Identify which cell holds the provided text, then report its [X, Y] central coordinate. 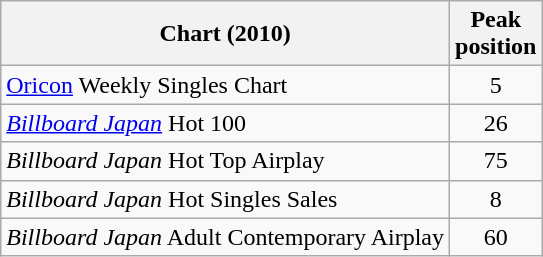
Oricon Weekly Singles Chart [226, 85]
Peakposition [496, 34]
5 [496, 85]
8 [496, 199]
Billboard Japan Hot Top Airplay [226, 161]
Billboard Japan Hot Singles Sales [226, 199]
Billboard Japan Adult Contemporary Airplay [226, 237]
Chart (2010) [226, 34]
60 [496, 237]
Billboard Japan Hot 100 [226, 123]
26 [496, 123]
75 [496, 161]
